Identify which cell holds the provided text, then report its [X, Y] central coordinate. 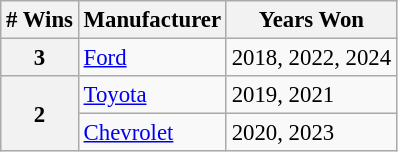
Toyota [152, 95]
Years Won [311, 20]
Manufacturer [152, 20]
Chevrolet [152, 133]
2 [40, 114]
3 [40, 58]
2019, 2021 [311, 95]
2018, 2022, 2024 [311, 58]
# Wins [40, 20]
2020, 2023 [311, 133]
Ford [152, 58]
